Identify which cell holds the provided text, then report its (x, y) central coordinate. 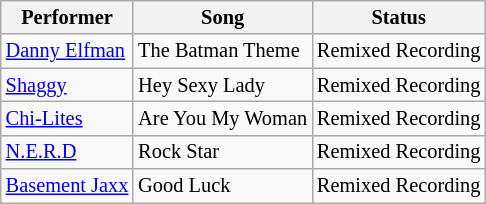
Danny Elfman (68, 51)
Song (222, 17)
N.E.R.D (68, 152)
Basement Jaxx (68, 186)
Performer (68, 17)
The Batman Theme (222, 51)
Hey Sexy Lady (222, 85)
Rock Star (222, 152)
Are You My Woman (222, 118)
Chi-Lites (68, 118)
Shaggy (68, 85)
Status (398, 17)
Good Luck (222, 186)
